Return the [x, y] coordinate for the center point of the cell that contains the specified text.  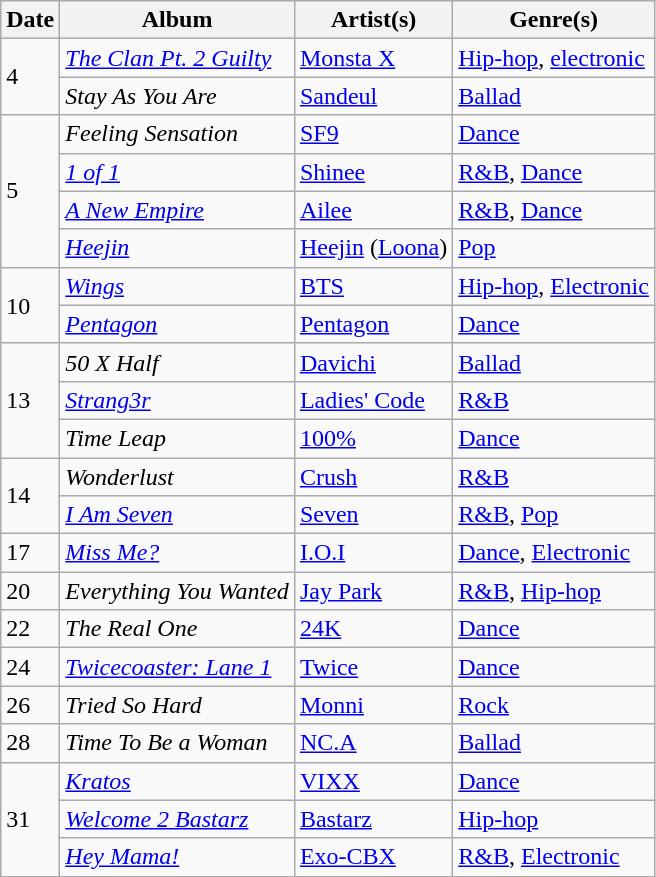
Pop [554, 248]
Monsta X [373, 58]
22 [30, 629]
Strang3r [178, 400]
Time Leap [178, 438]
Monni [373, 705]
14 [30, 496]
Date [30, 20]
NC.A [373, 743]
I Am Seven [178, 515]
VIXX [373, 781]
Tried So Hard [178, 705]
Welcome 2 Bastarz [178, 819]
Stay As You Are [178, 96]
SF9 [373, 134]
5 [30, 191]
Crush [373, 477]
I.O.I [373, 553]
Artist(s) [373, 20]
Hip-hop [554, 819]
Seven [373, 515]
Hip-hop, electronic [554, 58]
The Real One [178, 629]
Ladies' Code [373, 400]
Heejin [178, 248]
4 [30, 77]
Hey Mama! [178, 857]
Exo-CBX [373, 857]
Ailee [373, 210]
R&B, Hip-hop [554, 591]
Wings [178, 286]
The Clan Pt. 2 Guilty [178, 58]
1 of 1 [178, 172]
Heejin (Loona) [373, 248]
17 [30, 553]
24K [373, 629]
Miss Me? [178, 553]
Wonderlust [178, 477]
Genre(s) [554, 20]
10 [30, 305]
Hip-hop, Electronic [554, 286]
28 [30, 743]
Twice [373, 667]
Everything You Wanted [178, 591]
Rock [554, 705]
A New Empire [178, 210]
13 [30, 400]
Twicecoaster: Lane 1 [178, 667]
50 X Half [178, 362]
Davichi [373, 362]
Time To Be a Woman [178, 743]
31 [30, 819]
R&B, Pop [554, 515]
24 [30, 667]
20 [30, 591]
Bastarz [373, 819]
Shinee [373, 172]
Feeling Sensation [178, 134]
Sandeul [373, 96]
Jay Park [373, 591]
R&B, Electronic [554, 857]
Kratos [178, 781]
Album [178, 20]
BTS [373, 286]
Dance, Electronic [554, 553]
26 [30, 705]
100% [373, 438]
